Detect which cell encompasses the target text, then output its [x, y] center coordinate. 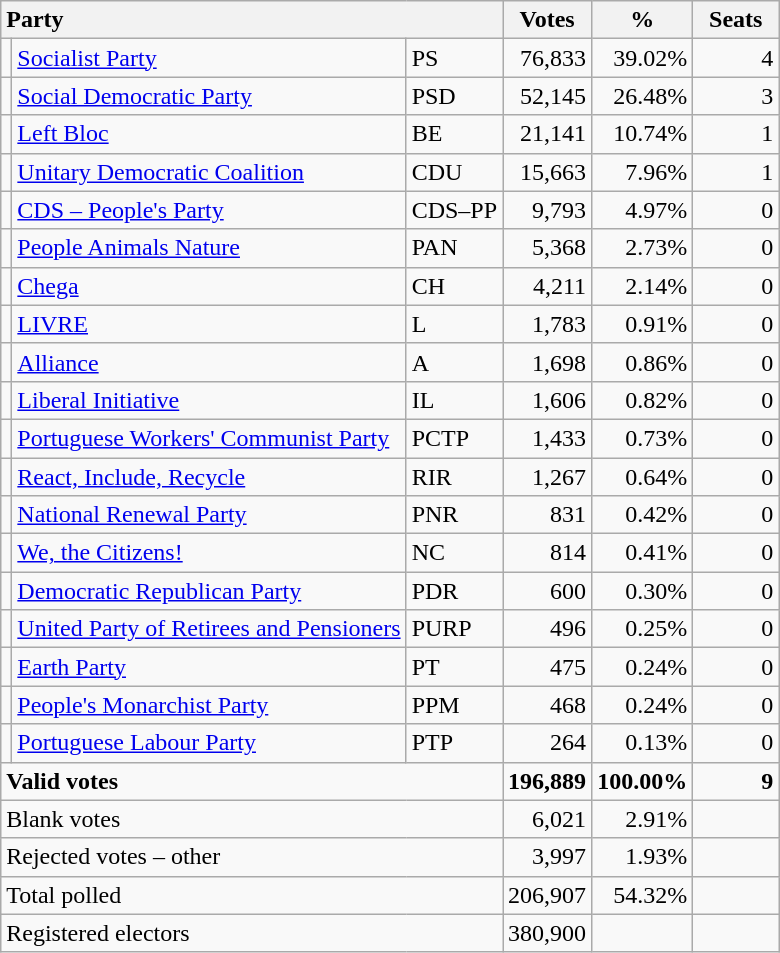
0.13% [642, 743]
1,267 [548, 477]
Democratic Republican Party [209, 591]
CDS–PP [454, 210]
Blank votes [252, 819]
100.00% [642, 781]
814 [548, 553]
RIR [454, 477]
196,889 [548, 781]
National Renewal Party [209, 515]
39.02% [642, 58]
0.64% [642, 477]
BE [454, 134]
10.74% [642, 134]
3 [736, 96]
52,145 [548, 96]
54.32% [642, 895]
9 [736, 781]
React, Include, Recycle [209, 477]
1,433 [548, 438]
0.86% [642, 362]
Rejected votes – other [252, 857]
Unitary Democratic Coalition [209, 172]
468 [548, 705]
9,793 [548, 210]
6,021 [548, 819]
Party [252, 20]
475 [548, 667]
We, the Citizens! [209, 553]
0.41% [642, 553]
1,698 [548, 362]
CDU [454, 172]
Portuguese Labour Party [209, 743]
PTP [454, 743]
Votes [548, 20]
Seats [736, 20]
Portuguese Workers' Communist Party [209, 438]
United Party of Retirees and Pensioners [209, 629]
PNR [454, 515]
Total polled [252, 895]
People's Monarchist Party [209, 705]
PPM [454, 705]
% [642, 20]
0.30% [642, 591]
CDS – People's Party [209, 210]
0.25% [642, 629]
26.48% [642, 96]
Socialist Party [209, 58]
Liberal Initiative [209, 400]
21,141 [548, 134]
76,833 [548, 58]
0.82% [642, 400]
4 [736, 58]
People Animals Nature [209, 248]
PT [454, 667]
380,900 [548, 933]
5,368 [548, 248]
0.73% [642, 438]
Alliance [209, 362]
4.97% [642, 210]
A [454, 362]
0.42% [642, 515]
LIVRE [209, 324]
CH [454, 286]
2.14% [642, 286]
264 [548, 743]
PSD [454, 96]
IL [454, 400]
831 [548, 515]
2.73% [642, 248]
0.91% [642, 324]
NC [454, 553]
PS [454, 58]
Social Democratic Party [209, 96]
PAN [454, 248]
1,606 [548, 400]
4,211 [548, 286]
600 [548, 591]
2.91% [642, 819]
Registered electors [252, 933]
1.93% [642, 857]
3,997 [548, 857]
L [454, 324]
PDR [454, 591]
496 [548, 629]
15,663 [548, 172]
PCTP [454, 438]
206,907 [548, 895]
7.96% [642, 172]
Chega [209, 286]
1,783 [548, 324]
Earth Party [209, 667]
PURP [454, 629]
Valid votes [252, 781]
Left Bloc [209, 134]
